Extract the [X, Y] coordinate from the center of the cell holding the provided text.  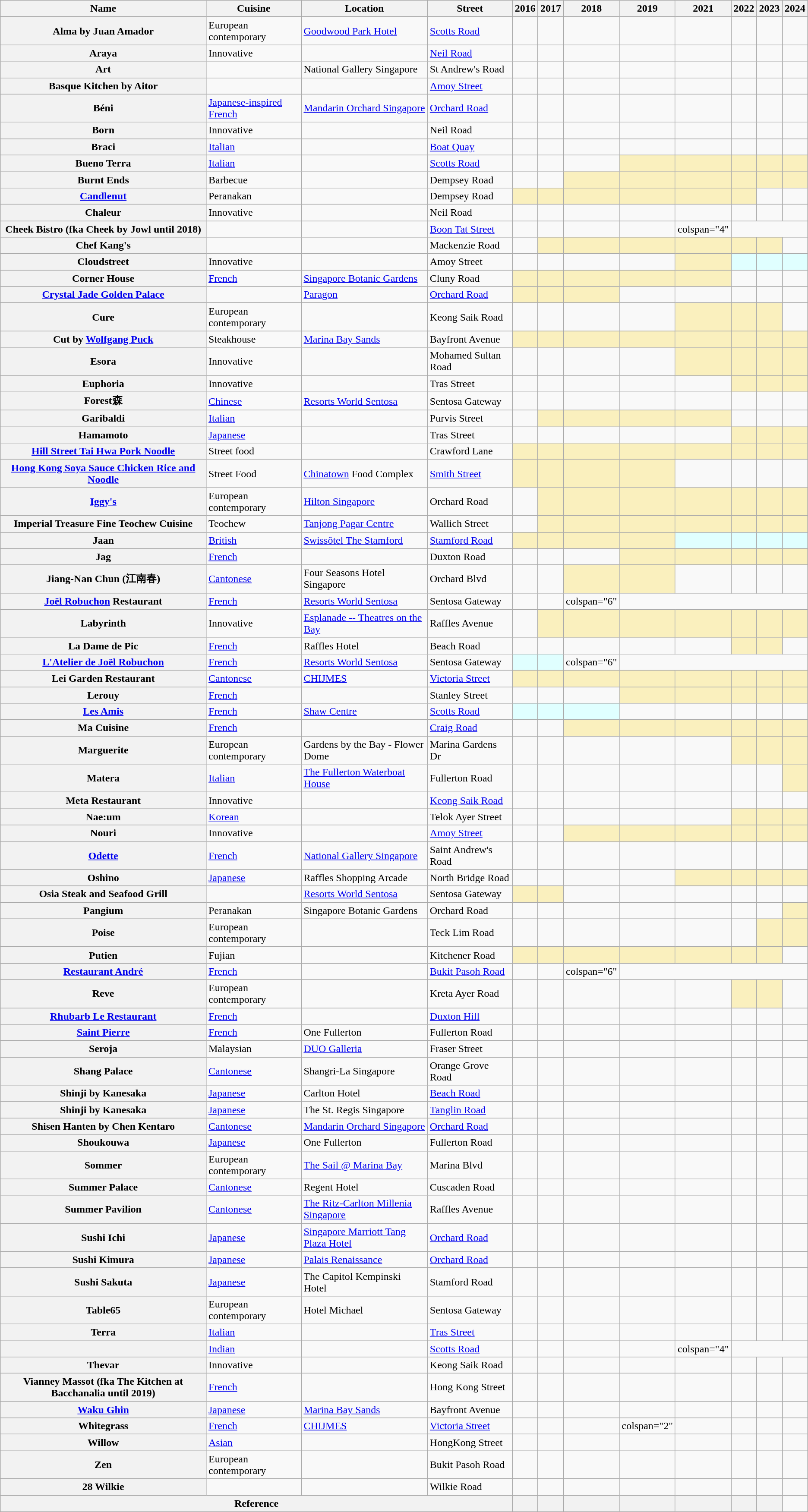
Ma Cuisine [104, 728]
Cuscaden Road [470, 1187]
Kreta Ayer Road [470, 993]
Table65 [104, 1310]
Basque Kitchen by Aitor [104, 86]
Cheek Bistro (fka Cheek by Jowl until 2018) [104, 229]
British [253, 540]
Shaw Centre [364, 712]
Raffles Shopping Arcade [364, 878]
Crawford Lane [470, 451]
Mohamed Sultan Road [470, 362]
Matera [104, 778]
Zen [104, 1465]
Indian [253, 1348]
Pangium [104, 910]
Chaleur [104, 212]
Meta Restaurant [104, 800]
2024 [795, 9]
Japanese-inspired French [253, 108]
Crystal Jade Golden Palace [104, 295]
Reference [256, 1503]
Duxton Road [470, 557]
Labyrinth [104, 623]
Béni [104, 108]
Odette [104, 855]
Hotel Michael [364, 1310]
Hilton Singapore [364, 501]
Kitchener Road [470, 955]
L'Atelier de Joël Robuchon [104, 662]
Orange Grove Road [470, 1071]
Sushi Ichi [104, 1238]
Craig Road [470, 728]
Summer Pavilion [104, 1209]
Lerouy [104, 695]
Euphoria [104, 384]
Fujian [253, 955]
Wallich Street [470, 524]
2023 [769, 9]
Raffles Hotel [364, 646]
Marina Gardens Dr [470, 750]
Barbecue [253, 180]
Hong Kong Soya Sauce Chicken Rice and Noodle [104, 474]
Burnt Ends [104, 180]
Rhubarb Le Restaurant [104, 1016]
Location [364, 9]
Orchard Blvd [470, 579]
HongKong Street [470, 1443]
Iggy's [104, 501]
Four Seasons Hotel Singapore [364, 579]
Name [104, 9]
Thevar [104, 1365]
St Andrew's Road [470, 69]
Shang Palace [104, 1071]
Jag [104, 557]
La Dame de Pic [104, 646]
Cluny Road [470, 278]
Telok Ayer Street [470, 817]
Tanglin Road [470, 1110]
Forest森 [104, 401]
The Capitol Kempinski Hotel [364, 1282]
Cuisine [253, 9]
Street Food [253, 474]
Boat Quay [470, 147]
Waku Ghin [104, 1410]
Putien [104, 955]
2021 [703, 9]
Chinatown Food Complex [364, 474]
Mackenzie Road [470, 246]
Steakhouse [253, 339]
Lei Garden Restaurant [104, 678]
28 Wilkie [104, 1487]
The Sail @ Marina Bay [364, 1165]
North Bridge Road [470, 878]
Marina Blvd [470, 1165]
Seroja [104, 1049]
2017 [551, 9]
Corner House [104, 278]
Vianney Massot (fka The Kitchen at Bacchanalia until 2019) [104, 1388]
Chef Kang's [104, 246]
Shangri-La Singapore [364, 1071]
Summer Palace [104, 1187]
Purvis Street [470, 419]
Teochew [253, 524]
Willow [104, 1443]
Cure [104, 317]
The St. Regis Singapore [364, 1110]
Jiang-Nan Chun (江南春) [104, 579]
2022 [744, 9]
Esora [104, 362]
colspan="2" [647, 1426]
Hamamoto [104, 435]
Candlenut [104, 196]
Alma by Juan Amador [104, 31]
Paragon [364, 295]
Chinese [253, 401]
DUO Galleria [364, 1049]
Palais Renaissance [364, 1260]
Saint Andrew's Road [470, 855]
Saint Pierre [104, 1033]
Swissôtel The Stamford [364, 540]
Street [470, 9]
Osia Steak and Seafood Grill [104, 894]
Gardens by the Bay - Flower Dome [364, 750]
Street food [253, 451]
Smith Street [470, 474]
2016 [525, 9]
Oshino [104, 878]
Goodwood Park Hotel [364, 31]
Bueno Terra [104, 163]
Terra [104, 1332]
Carlton Hotel [364, 1093]
Malaysian [253, 1049]
Tanjong Pagar Centre [364, 524]
Whitegrass [104, 1426]
Art [104, 69]
Reve [104, 993]
The Fullerton Waterboat House [364, 778]
Shisen Hanten by Chen Kentaro [104, 1126]
Braci [104, 147]
2018 [591, 9]
Garibaldi [104, 419]
Teck Lim Road [470, 933]
Singapore Marriott Tang Plaza Hotel [364, 1238]
Asian [253, 1443]
Hong Kong Street [470, 1388]
Nouri [104, 833]
Shoukouwa [104, 1143]
Fraser Street [470, 1049]
Sushi Kimura [104, 1260]
Regent Hotel [364, 1187]
Restaurant André [104, 971]
Jaan [104, 540]
Les Amis [104, 712]
Joël Robuchon Restaurant [104, 601]
Hill Street Tai Hwa Pork Noodle [104, 451]
Duxton Hill [470, 1016]
2019 [647, 9]
Sommer [104, 1165]
Cut by Wolfgang Puck [104, 339]
Marguerite [104, 750]
Cloudstreet [104, 262]
Boon Tat Street [470, 229]
Nae:um [104, 817]
Korean [253, 817]
The Ritz-Carlton Millenia Singapore [364, 1209]
Stanley Street [470, 695]
Wilkie Road [470, 1487]
Born [104, 130]
Imperial Treasure Fine Teochew Cuisine [104, 524]
Poise [104, 933]
Araya [104, 53]
Sushi Sakuta [104, 1282]
Esplanade -- Theatres on the Bay [364, 623]
